Search for the cell housing the specified text and yield its [x, y] center coordinate. 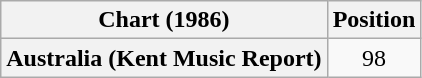
Position [374, 20]
Australia (Kent Music Report) [164, 58]
Chart (1986) [164, 20]
98 [374, 58]
